Return (X, Y) of the center of cell containing provided text 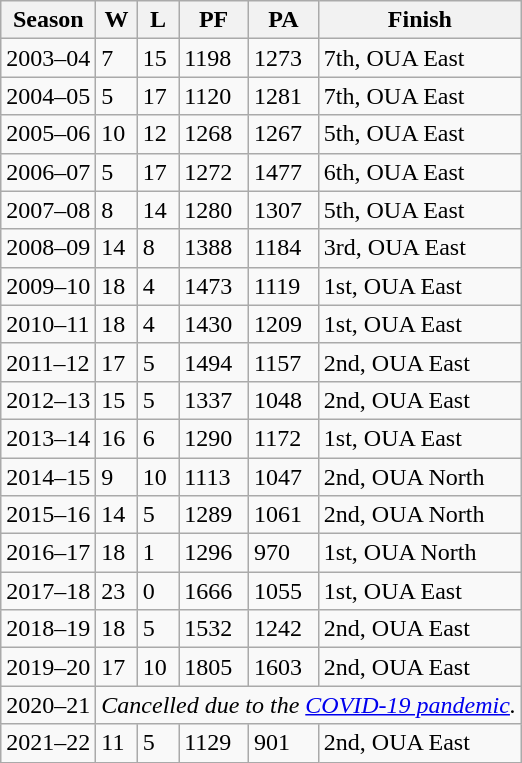
1198 (214, 58)
1120 (214, 96)
1273 (284, 58)
2009–10 (48, 286)
1 (158, 553)
2007–08 (48, 210)
1281 (284, 96)
1388 (214, 248)
1209 (284, 324)
16 (116, 438)
2014–15 (48, 477)
0 (158, 591)
3rd, OUA East (420, 248)
1048 (284, 400)
L (158, 20)
1267 (284, 134)
1172 (284, 438)
1055 (284, 591)
2016–17 (48, 553)
PF (214, 20)
1157 (284, 362)
Cancelled due to the COVID-19 pandemic. (309, 705)
1280 (214, 210)
1119 (284, 286)
1337 (214, 400)
PA (284, 20)
2015–16 (48, 515)
23 (116, 591)
1047 (284, 477)
Season (48, 20)
2004–05 (48, 96)
970 (284, 553)
2006–07 (48, 172)
1st, OUA North (420, 553)
1242 (284, 629)
1603 (284, 667)
1805 (214, 667)
1296 (214, 553)
1289 (214, 515)
2003–04 (48, 58)
1666 (214, 591)
9 (116, 477)
1272 (214, 172)
6 (158, 438)
1473 (214, 286)
1113 (214, 477)
12 (158, 134)
2012–13 (48, 400)
7 (116, 58)
6th, OUA East (420, 172)
1184 (284, 248)
1494 (214, 362)
2011–12 (48, 362)
1430 (214, 324)
1477 (284, 172)
11 (116, 743)
2019–20 (48, 667)
2021–22 (48, 743)
1129 (214, 743)
1290 (214, 438)
2017–18 (48, 591)
901 (284, 743)
1532 (214, 629)
2020–21 (48, 705)
2010–11 (48, 324)
1268 (214, 134)
W (116, 20)
2018–19 (48, 629)
2008–09 (48, 248)
2005–06 (48, 134)
1061 (284, 515)
Finish (420, 20)
2013–14 (48, 438)
1307 (284, 210)
